Locate the cell with the specified text and output its (X, Y) center coordinate. 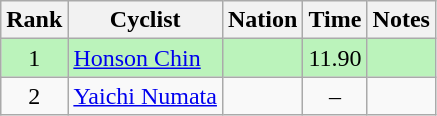
Cyclist (146, 20)
Nation (262, 20)
1 (34, 58)
– (335, 96)
Time (335, 20)
Honson Chin (146, 58)
Yaichi Numata (146, 96)
Notes (401, 20)
11.90 (335, 58)
2 (34, 96)
Rank (34, 20)
